Determine the (x, y) coordinate at the center of the cell enclosing the given text.  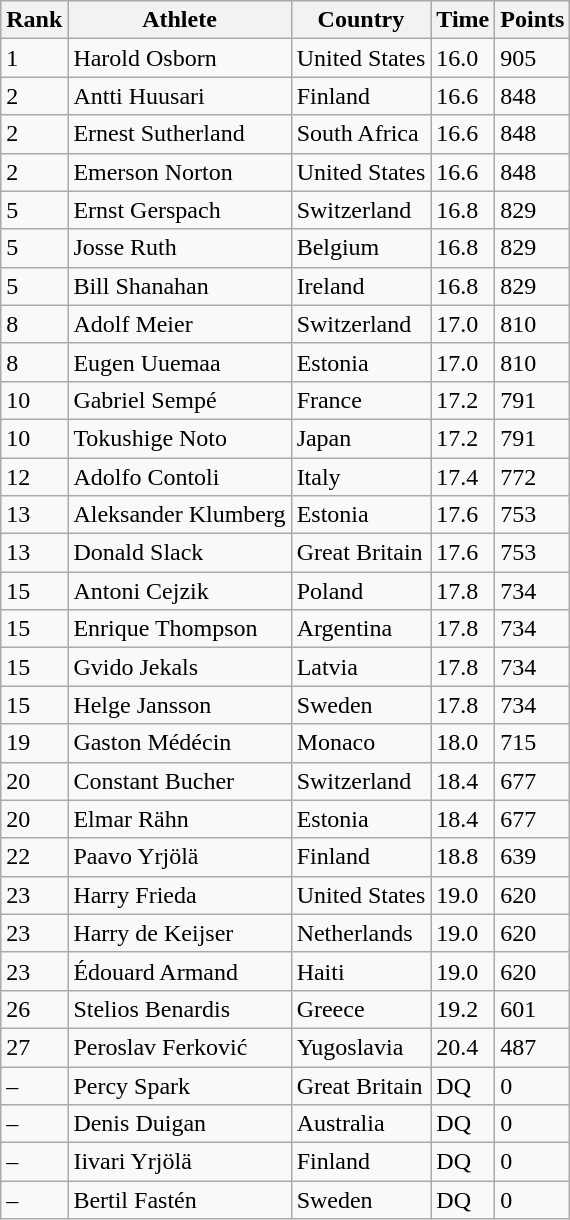
18.8 (463, 857)
772 (532, 477)
Bertil Fastén (180, 1200)
Donald Slack (180, 553)
Argentina (361, 629)
Athlete (180, 20)
Constant Bucher (180, 781)
639 (532, 857)
19 (34, 743)
Belgium (361, 248)
Gvido Jekals (180, 667)
Latvia (361, 667)
Ernst Gerspach (180, 210)
1 (34, 58)
487 (532, 1047)
601 (532, 1009)
Paavo Yrjölä (180, 857)
Gaston Médécin (180, 743)
Denis Duigan (180, 1124)
Eugen Uuemaa (180, 362)
South Africa (361, 134)
Ernest Sutherland (180, 134)
Elmar Rähn (180, 819)
Ireland (361, 286)
27 (34, 1047)
Haiti (361, 971)
Australia (361, 1124)
Peroslav Ferković (180, 1047)
Monaco (361, 743)
Stelios Benardis (180, 1009)
905 (532, 58)
Yugoslavia (361, 1047)
22 (34, 857)
12 (34, 477)
Points (532, 20)
Netherlands (361, 933)
Bill Shanahan (180, 286)
Emerson Norton (180, 172)
Iivari Yrjölä (180, 1162)
16.0 (463, 58)
Greece (361, 1009)
17.4 (463, 477)
Aleksander Klumberg (180, 515)
Adolfo Contoli (180, 477)
Harry Frieda (180, 895)
26 (34, 1009)
715 (532, 743)
Country (361, 20)
France (361, 400)
18.0 (463, 743)
Harry de Keijser (180, 933)
Japan (361, 438)
Adolf Meier (180, 324)
Gabriel Sempé (180, 400)
Harold Osborn (180, 58)
19.2 (463, 1009)
20.4 (463, 1047)
Rank (34, 20)
Helge Jansson (180, 705)
Antoni Cejzik (180, 591)
Poland (361, 591)
Édouard Armand (180, 971)
Percy Spark (180, 1085)
Time (463, 20)
Josse Ruth (180, 248)
Tokushige Noto (180, 438)
Antti Huusari (180, 96)
Italy (361, 477)
Enrique Thompson (180, 629)
